Detect which cell encompasses the target text, then output its [x, y] center coordinate. 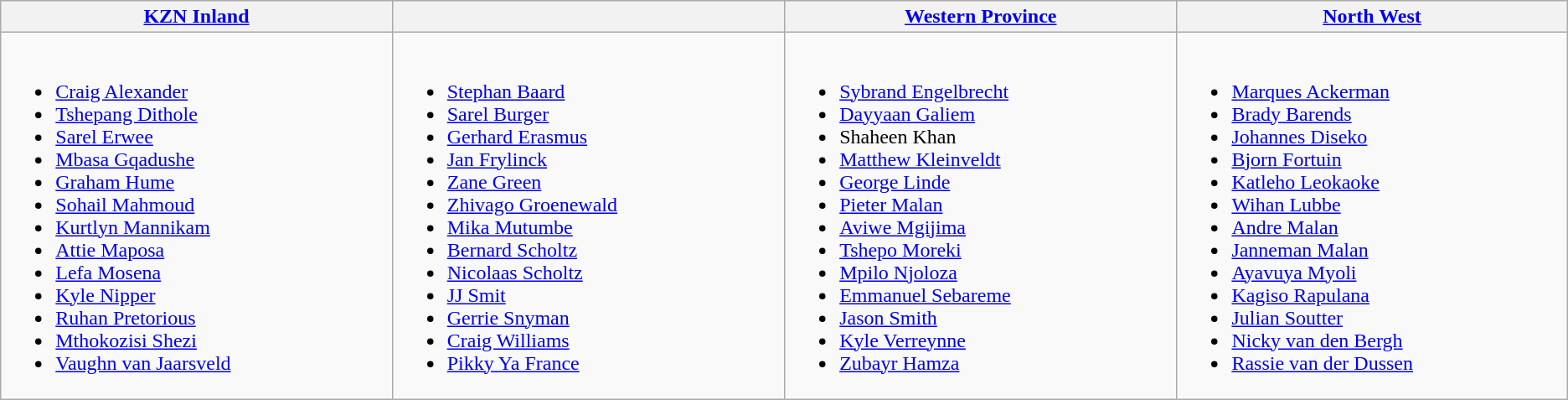
North West [1372, 17]
Western Province [981, 17]
KZN Inland [196, 17]
